Return (x, y) of the center of cell containing provided text 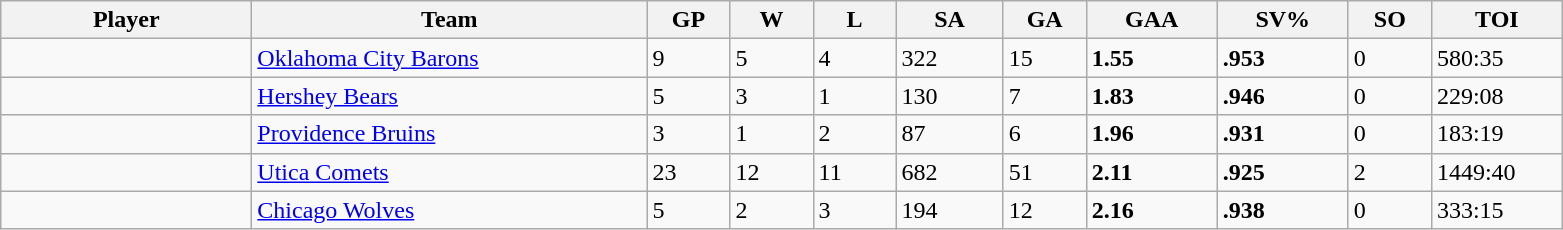
15 (1044, 58)
6 (1044, 134)
4 (854, 58)
130 (950, 96)
Chicago Wolves (450, 210)
Team (450, 20)
7 (1044, 96)
2.11 (1152, 172)
Player (126, 20)
1.96 (1152, 134)
Oklahoma City Barons (450, 58)
194 (950, 210)
SV% (1282, 20)
Providence Bruins (450, 134)
2.16 (1152, 210)
SO (1390, 20)
L (854, 20)
51 (1044, 172)
SA (950, 20)
183:19 (1496, 134)
23 (688, 172)
229:08 (1496, 96)
GA (1044, 20)
1449:40 (1496, 172)
Utica Comets (450, 172)
87 (950, 134)
.938 (1282, 210)
1.55 (1152, 58)
GAA (1152, 20)
W (772, 20)
682 (950, 172)
333:15 (1496, 210)
.925 (1282, 172)
9 (688, 58)
Hershey Bears (450, 96)
.946 (1282, 96)
1.83 (1152, 96)
.931 (1282, 134)
GP (688, 20)
.953 (1282, 58)
322 (950, 58)
580:35 (1496, 58)
TOI (1496, 20)
11 (854, 172)
